Capture the cell that displays the provided text and extract its (x, y) central coordinate. 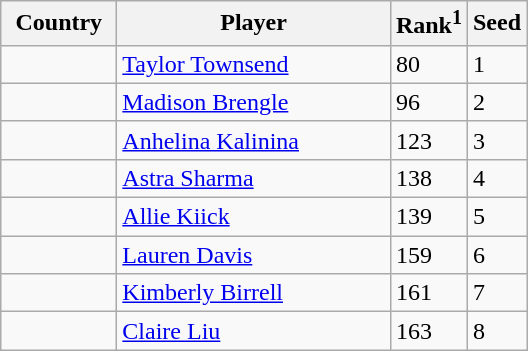
Kimberly Birrell (254, 293)
5 (496, 217)
3 (496, 140)
139 (428, 217)
163 (428, 331)
161 (428, 293)
Madison Brengle (254, 102)
8 (496, 331)
Country (59, 24)
Claire Liu (254, 331)
123 (428, 140)
2 (496, 102)
Allie Kiick (254, 217)
Rank1 (428, 24)
Taylor Townsend (254, 64)
Lauren Davis (254, 255)
159 (428, 255)
96 (428, 102)
Player (254, 24)
1 (496, 64)
Anhelina Kalinina (254, 140)
Seed (496, 24)
4 (496, 178)
138 (428, 178)
Astra Sharma (254, 178)
6 (496, 255)
7 (496, 293)
80 (428, 64)
